Output the [x, y] coordinate of the center of the cell containing the given text.  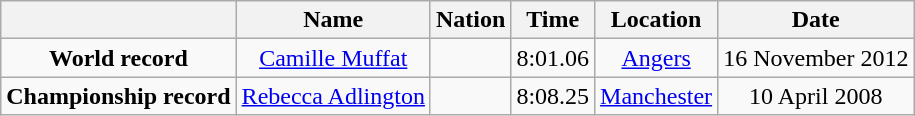
Rebecca Adlington [333, 96]
Camille Muffat [333, 58]
Manchester [656, 96]
Name [333, 20]
16 November 2012 [816, 58]
10 April 2008 [816, 96]
8:01.06 [553, 58]
Date [816, 20]
8:08.25 [553, 96]
Angers [656, 58]
Nation [470, 20]
Location [656, 20]
Championship record [118, 96]
Time [553, 20]
World record [118, 58]
